Extract the (x, y) coordinate from the center of the cell holding the provided text.  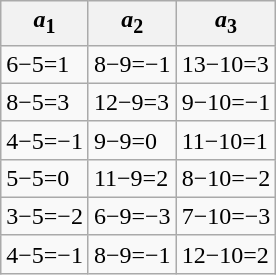
8−5=3 (45, 102)
9−10=−1 (226, 102)
a2 (132, 23)
5−5=0 (45, 178)
11−10=1 (226, 140)
a1 (45, 23)
12−9=3 (132, 102)
8−10=−2 (226, 178)
6−5=1 (45, 64)
9−9=0 (132, 140)
3−5=−2 (45, 216)
7−10=−3 (226, 216)
12−10=2 (226, 254)
13−10=3 (226, 64)
6−9=−3 (132, 216)
a3 (226, 23)
11−9=2 (132, 178)
